Pinpoint the cell where the given text exists, returning its (x, y) midpoint coordinate. 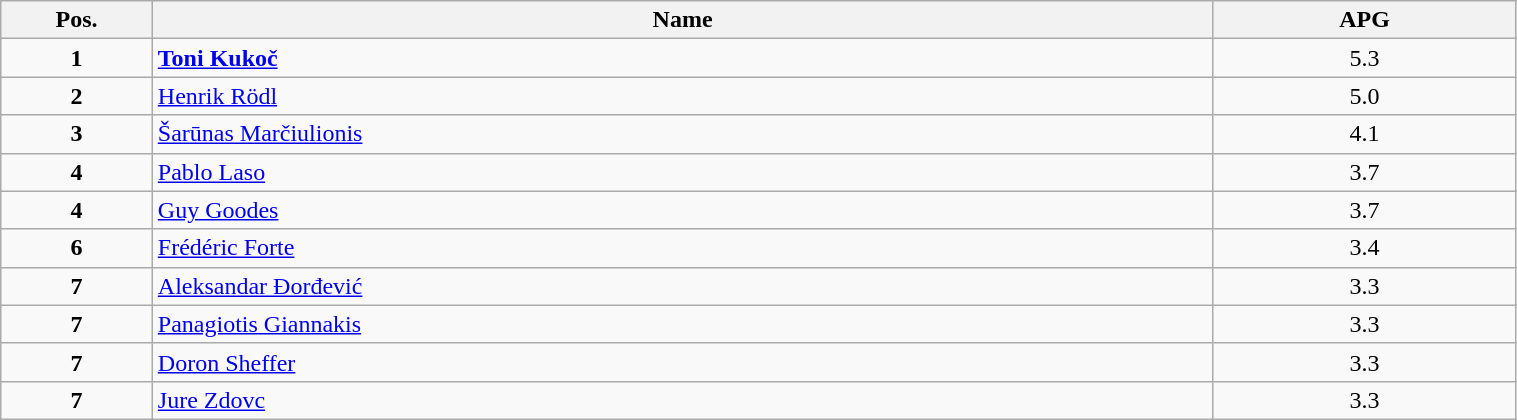
3.4 (1364, 248)
Toni Kukoč (682, 58)
Šarūnas Marčiulionis (682, 134)
Pablo Laso (682, 172)
Panagiotis Giannakis (682, 324)
3 (77, 134)
5.3 (1364, 58)
4.1 (1364, 134)
Pos. (77, 20)
Frédéric Forte (682, 248)
Name (682, 20)
Guy Goodes (682, 210)
Doron Sheffer (682, 362)
Aleksandar Đorđević (682, 286)
1 (77, 58)
6 (77, 248)
5.0 (1364, 96)
Henrik Rödl (682, 96)
2 (77, 96)
APG (1364, 20)
Jure Zdovc (682, 400)
